Scan for the cell matching the given text and deliver its [x, y] coordinate at center. 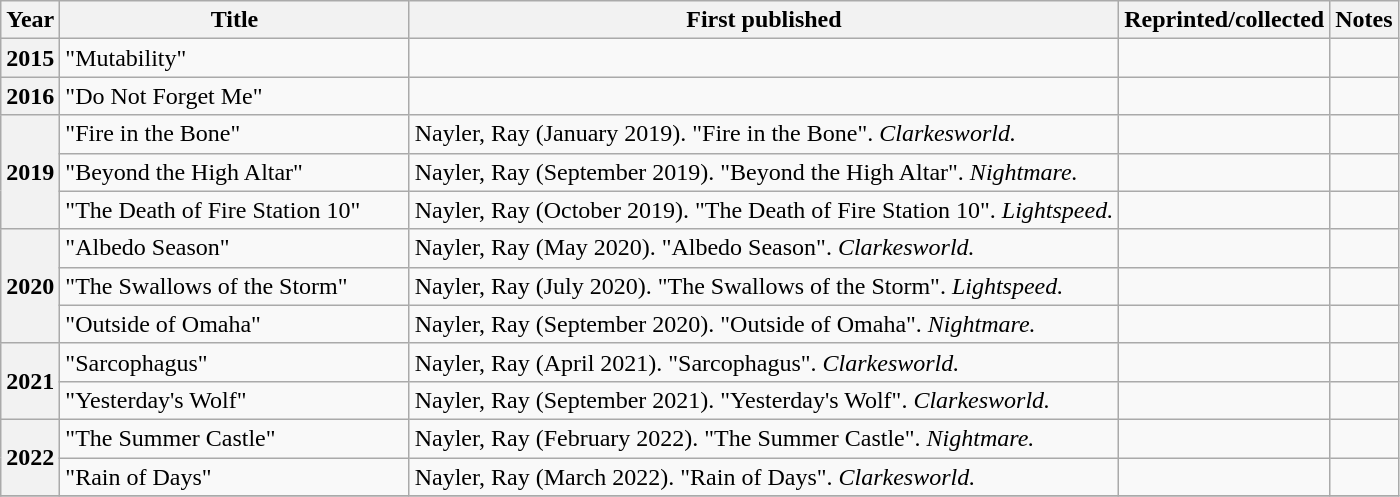
"Do Not Forget Me" [234, 96]
2015 [30, 58]
Notes [1364, 20]
2020 [30, 286]
Nayler, Ray (September 2019). "Beyond the High Altar". Nightmare. [764, 172]
Nayler, Ray (September 2021). "Yesterday's Wolf". Clarkesworld. [764, 400]
Nayler, Ray (March 2022). "Rain of Days". Clarkesworld. [764, 477]
"The Swallows of the Storm" [234, 286]
Title [234, 20]
Nayler, Ray (April 2021). "Sarcophagus". Clarkesworld. [764, 362]
"The Death of Fire Station 10" [234, 210]
Nayler, Ray (July 2020). "The Swallows of the Storm". Lightspeed. [764, 286]
"Mutability" [234, 58]
"Beyond the High Altar" [234, 172]
"Albedo Season" [234, 248]
"Yesterday's Wolf" [234, 400]
First published [764, 20]
Nayler, Ray (February 2022). "The Summer Castle". Nightmare. [764, 438]
2016 [30, 96]
2022 [30, 457]
"Fire in the Bone" [234, 134]
Nayler, Ray (May 2020). "Albedo Season". Clarkesworld. [764, 248]
"Rain of Days" [234, 477]
2019 [30, 172]
Reprinted/collected [1224, 20]
2021 [30, 381]
"The Summer Castle" [234, 438]
"Outside of Omaha" [234, 324]
Nayler, Ray (January 2019). "Fire in the Bone". Clarkesworld. [764, 134]
Nayler, Ray (October 2019). "The Death of Fire Station 10". Lightspeed. [764, 210]
Year [30, 20]
"Sarcophagus" [234, 362]
Nayler, Ray (September 2020). "Outside of Omaha". Nightmare. [764, 324]
